Return the [x, y] coordinate for the center point of the cell that contains the specified text.  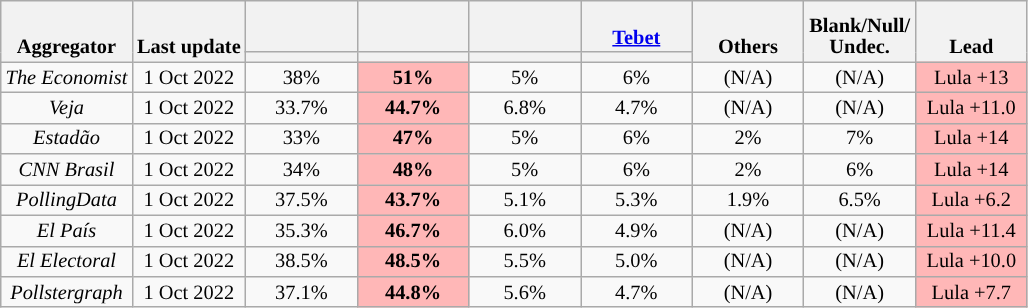
5.1% [525, 200]
Blank/Null/Undec. [860, 30]
37.1% [302, 292]
Lead [971, 30]
Lula +10.0 [971, 262]
Lula +6.2 [971, 200]
6.0% [525, 230]
Veja [66, 108]
Aggregator [66, 30]
6.5% [860, 200]
5.5% [525, 262]
5.0% [636, 262]
CNN Brasil [66, 170]
6.8% [525, 108]
38.5% [302, 262]
37.5% [302, 200]
The Economist [66, 78]
35.3% [302, 230]
33.7% [302, 108]
5.3% [636, 200]
5.6% [525, 292]
44.7% [413, 108]
34% [302, 170]
Pollstergraph [66, 292]
PollingData [66, 200]
Lula +7.7 [971, 292]
7% [860, 138]
48% [413, 170]
El Electoral [66, 262]
4.9% [636, 230]
33% [302, 138]
47% [413, 138]
44.8% [413, 292]
Lula +11.0 [971, 108]
46.7% [413, 230]
Last update [188, 30]
El País [66, 230]
51% [413, 78]
Tebet [636, 26]
Lula +13 [971, 78]
43.7% [413, 200]
48.5% [413, 262]
Lula +11.4 [971, 230]
Estadão [66, 138]
38% [302, 78]
1.9% [748, 200]
Others [748, 30]
